Output the [X, Y] coordinate of the center of the cell containing the given text.  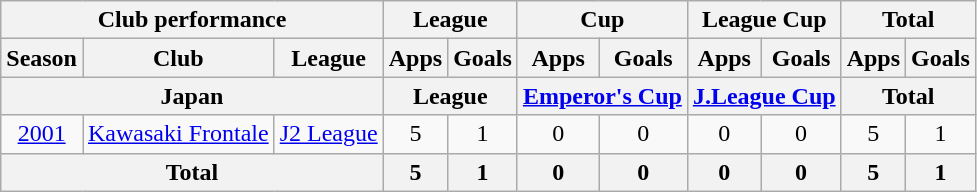
J2 League [328, 134]
J.League Cup [764, 96]
Kawasaki Frontale [178, 134]
Club [178, 58]
League Cup [764, 20]
Japan [192, 96]
Emperor's Cup [602, 96]
Season [42, 58]
Cup [602, 20]
2001 [42, 134]
Club performance [192, 20]
